Determine the (X, Y) coordinate at the center of the cell enclosing the given text.  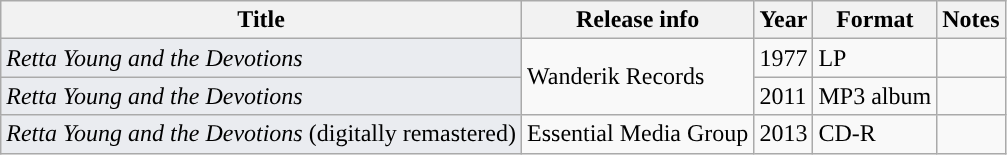
Wanderik Records (638, 77)
MP3 album (875, 96)
1977 (784, 58)
Notes (971, 20)
2011 (784, 96)
LP (875, 58)
Retta Young and the Devotions (digitally remastered) (262, 134)
Format (875, 20)
Title (262, 20)
2013 (784, 134)
CD-R (875, 134)
Release info (638, 20)
Year (784, 20)
Essential Media Group (638, 134)
